Search for the cell housing the specified text and yield its (x, y) center coordinate. 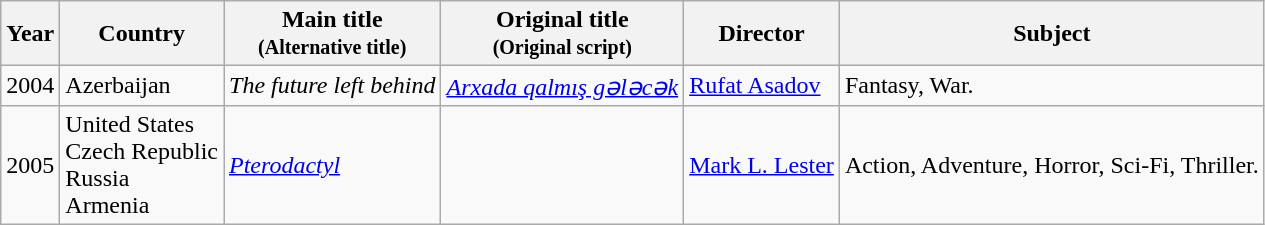
Subject (1052, 34)
Pterodactyl (332, 164)
2005 (30, 164)
Year (30, 34)
Main title(Alternative title) (332, 34)
Action, Adventure, Horror, Sci-Fi, Thriller. (1052, 164)
The future left behind (332, 86)
Arxada qalmış gələcək (562, 86)
Country (142, 34)
United StatesCzech RepublicRussiaArmenia (142, 164)
Rufat Asadov (762, 86)
2004 (30, 86)
Azerbaijan (142, 86)
Mark L. Lester (762, 164)
Director (762, 34)
Original title(Original script) (562, 34)
Fantasy, War. (1052, 86)
